Detect which cell encompasses the target text, then output its (x, y) center coordinate. 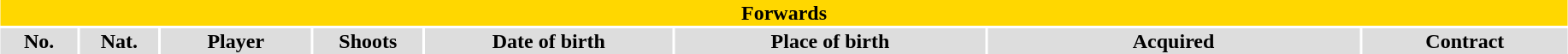
Contract (1465, 41)
Forwards (783, 13)
Place of birth (830, 41)
Acquired (1173, 41)
Shoots (368, 41)
Nat. (120, 41)
Date of birth (549, 41)
No. (39, 41)
Player (236, 41)
